For the text-containing cell, return its midpoint in (x, y) coordinate format. 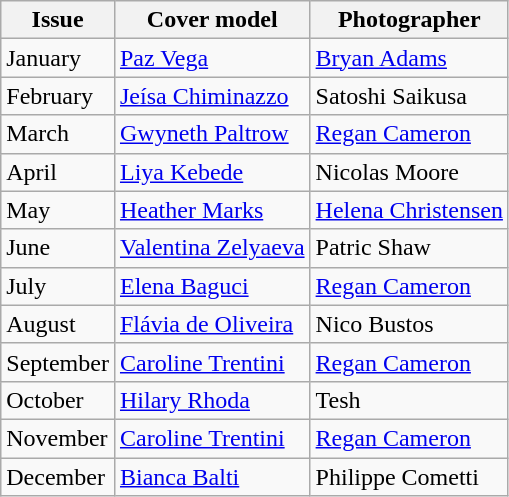
December (58, 477)
January (58, 58)
Satoshi Saikusa (409, 96)
August (58, 324)
November (58, 438)
Bianca Balti (212, 477)
Paz Vega (212, 58)
Jeísa Chiminazzo (212, 96)
Bryan Adams (409, 58)
June (58, 248)
Issue (58, 20)
Patric Shaw (409, 248)
Hilary Rhoda (212, 400)
Nicolas Moore (409, 172)
February (58, 96)
September (58, 362)
Liya Kebede (212, 172)
July (58, 286)
Cover model (212, 20)
Tesh (409, 400)
Valentina Zelyaeva (212, 248)
Helena Christensen (409, 210)
May (58, 210)
Nico Bustos (409, 324)
April (58, 172)
Photographer (409, 20)
Philippe Cometti (409, 477)
Gwyneth Paltrow (212, 134)
Heather Marks (212, 210)
Elena Baguci (212, 286)
March (58, 134)
October (58, 400)
Flávia de Oliveira (212, 324)
